Return the [X, Y] coordinate for the center point of the cell that contains the specified text.  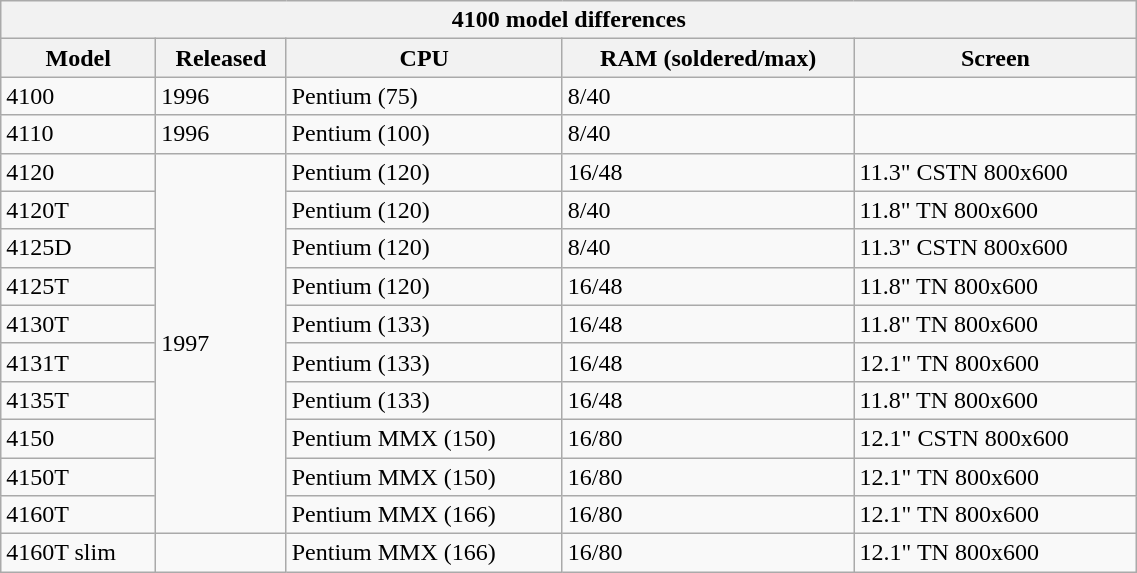
4160T [78, 515]
RAM (soldered/max) [708, 58]
4120 [78, 172]
4100 [78, 96]
Pentium (100) [424, 134]
Pentium (75) [424, 96]
4120T [78, 210]
12.1" CSTN 800x600 [996, 438]
4130T [78, 324]
4160T slim [78, 553]
1997 [222, 344]
Released [222, 58]
4110 [78, 134]
4150 [78, 438]
Model [78, 58]
4125D [78, 248]
4131T [78, 362]
4150T [78, 477]
4135T [78, 400]
4125T [78, 286]
Screen [996, 58]
4100 model differences [569, 20]
CPU [424, 58]
